Find where the given text appears and provide that cell's center as (X, Y) coordinate. 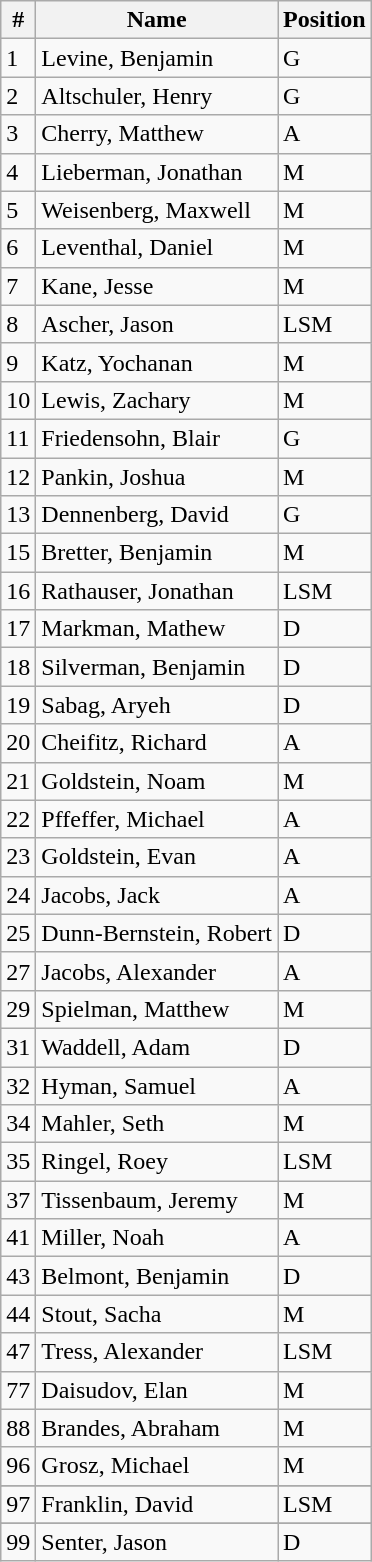
Ascher, Jason (157, 324)
Friedensohn, Blair (157, 438)
29 (18, 1009)
15 (18, 553)
Mahler, Seth (157, 1124)
4 (18, 172)
Senter, Jason (157, 1542)
Cherry, Matthew (157, 134)
Jacobs, Alexander (157, 971)
Bretter, Benjamin (157, 553)
Stout, Sacha (157, 1314)
Belmont, Benjamin (157, 1276)
Spielman, Matthew (157, 1009)
88 (18, 1428)
Levine, Benjamin (157, 58)
32 (18, 1085)
Name (157, 20)
43 (18, 1276)
Altschuler, Henry (157, 96)
Lieberman, Jonathan (157, 172)
Pankin, Joshua (157, 477)
Markman, Mathew (157, 629)
96 (18, 1466)
Goldstein, Noam (157, 781)
Rathauser, Jonathan (157, 591)
Franklin, David (157, 1504)
6 (18, 248)
9 (18, 362)
20 (18, 743)
35 (18, 1162)
# (18, 20)
37 (18, 1200)
Dunn-Bernstein, Robert (157, 933)
19 (18, 705)
12 (18, 477)
34 (18, 1124)
21 (18, 781)
7 (18, 286)
Position (325, 20)
27 (18, 971)
Daisudov, Elan (157, 1390)
22 (18, 819)
Goldstein, Evan (157, 857)
1 (18, 58)
Dennenberg, David (157, 515)
41 (18, 1238)
Pffeffer, Michael (157, 819)
Weisenberg, Maxwell (157, 210)
Tissenbaum, Jeremy (157, 1200)
47 (18, 1352)
97 (18, 1504)
2 (18, 96)
Cheifitz, Richard (157, 743)
10 (18, 400)
Brandes, Abraham (157, 1428)
11 (18, 438)
25 (18, 933)
Ringel, Roey (157, 1162)
8 (18, 324)
3 (18, 134)
Katz, Yochanan (157, 362)
31 (18, 1047)
Lewis, Zachary (157, 400)
17 (18, 629)
Tress, Alexander (157, 1352)
44 (18, 1314)
Jacobs, Jack (157, 895)
Sabag, Aryeh (157, 705)
Leventhal, Daniel (157, 248)
23 (18, 857)
Waddell, Adam (157, 1047)
77 (18, 1390)
5 (18, 210)
18 (18, 667)
Kane, Jesse (157, 286)
24 (18, 895)
16 (18, 591)
99 (18, 1542)
Hyman, Samuel (157, 1085)
Silverman, Benjamin (157, 667)
13 (18, 515)
Miller, Noah (157, 1238)
Grosz, Michael (157, 1466)
